Capture the cell that displays the provided text and extract its (x, y) central coordinate. 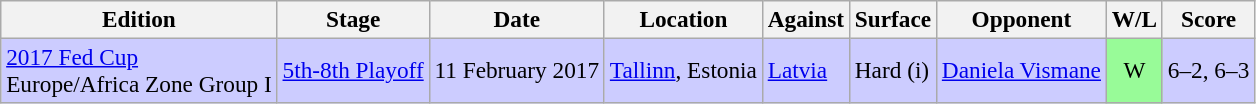
W/L (1134, 19)
Tallinn, Estonia (683, 70)
Surface (892, 19)
6–2, 6–3 (1208, 70)
Location (683, 19)
Stage (353, 19)
Edition (139, 19)
2017 Fed Cup Europe/Africa Zone Group I (139, 70)
Date (516, 19)
W (1134, 70)
11 February 2017 (516, 70)
Latvia (806, 70)
Against (806, 19)
Daniela Vismane (1021, 70)
5th-8th Playoff (353, 70)
Hard (i) (892, 70)
Score (1208, 19)
Opponent (1021, 19)
